Detect which cell encompasses the target text, then output its (X, Y) center coordinate. 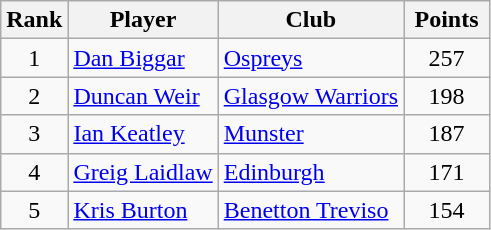
171 (447, 172)
Glasgow Warriors (310, 96)
2 (34, 96)
Kris Burton (143, 210)
Duncan Weir (143, 96)
Munster (310, 134)
Player (143, 20)
1 (34, 58)
Club (310, 20)
3 (34, 134)
Benetton Treviso (310, 210)
Ian Keatley (143, 134)
Points (447, 20)
Ospreys (310, 58)
Greig Laidlaw (143, 172)
Rank (34, 20)
Dan Biggar (143, 58)
187 (447, 134)
198 (447, 96)
4 (34, 172)
5 (34, 210)
Edinburgh (310, 172)
257 (447, 58)
154 (447, 210)
